Detect which cell encompasses the target text, then output its [x, y] center coordinate. 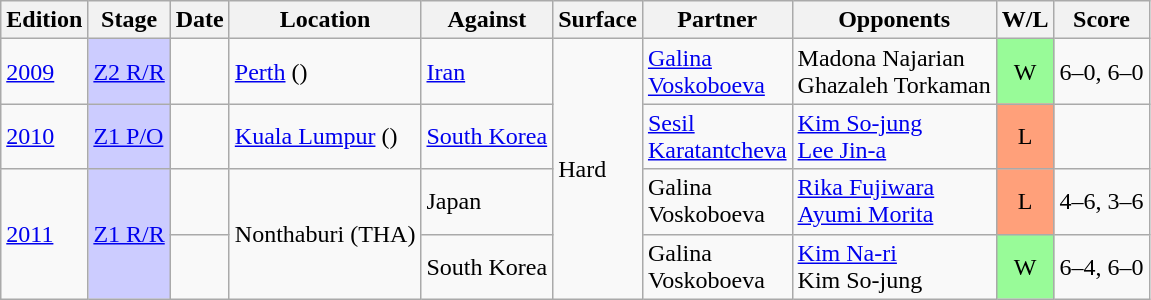
2010 [44, 136]
4–6, 3–6 [1102, 202]
Rika Fujiwara Ayumi Morita [894, 202]
Against [487, 20]
Score [1102, 20]
Surface [598, 20]
Opponents [894, 20]
6–0, 6–0 [1102, 72]
Iran [487, 72]
Madona Najarian Ghazaleh Torkaman [894, 72]
W/L [1025, 20]
Z1 R/R [129, 234]
Z1 P/O [129, 136]
Z2 R/R [129, 72]
Nonthaburi (THA) [325, 234]
Perth () [325, 72]
Hard [598, 169]
Edition [44, 20]
Kuala Lumpur () [325, 136]
6–4, 6–0 [1102, 266]
Kim So-jung Lee Jin-a [894, 136]
Kim Na-ri Kim So-jung [894, 266]
Date [200, 20]
Location [325, 20]
Stage [129, 20]
Sesil Karatantcheva [717, 136]
Partner [717, 20]
Japan [487, 202]
2011 [44, 234]
2009 [44, 72]
